Provide the (x, y) coordinate of the cell's center where the given text is located.  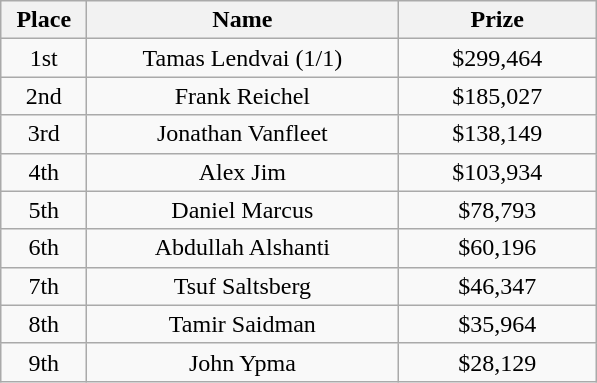
Place (44, 20)
Tamir Saidman (242, 324)
5th (44, 210)
$299,464 (498, 58)
3rd (44, 134)
Jonathan Vanfleet (242, 134)
4th (44, 172)
Name (242, 20)
Tsuf Saltsberg (242, 286)
$35,964 (498, 324)
$28,129 (498, 362)
$138,149 (498, 134)
Frank Reichel (242, 96)
Tamas Lendvai (1/1) (242, 58)
$78,793 (498, 210)
Prize (498, 20)
2nd (44, 96)
John Ypma (242, 362)
Alex Jim (242, 172)
8th (44, 324)
Abdullah Alshanti (242, 248)
7th (44, 286)
$46,347 (498, 286)
$185,027 (498, 96)
$60,196 (498, 248)
1st (44, 58)
Daniel Marcus (242, 210)
9th (44, 362)
6th (44, 248)
$103,934 (498, 172)
